Return the [x, y] coordinate for the center point of the cell that contains the specified text.  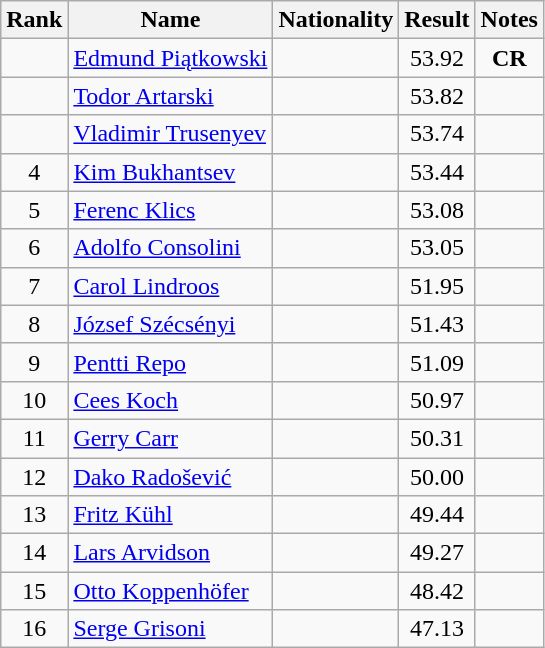
9 [34, 362]
Fritz Kühl [170, 515]
József Szécsényi [170, 324]
10 [34, 400]
50.00 [437, 477]
12 [34, 477]
Gerry Carr [170, 438]
13 [34, 515]
Serge Grisoni [170, 629]
51.95 [437, 286]
Notes [509, 20]
5 [34, 210]
15 [34, 591]
Carol Lindroos [170, 286]
50.97 [437, 400]
53.05 [437, 248]
Dako Radošević [170, 477]
CR [509, 58]
Lars Arvidson [170, 553]
Result [437, 20]
11 [34, 438]
Pentti Repo [170, 362]
51.09 [437, 362]
Cees Koch [170, 400]
53.82 [437, 96]
48.42 [437, 591]
Kim Bukhantsev [170, 172]
Ferenc Klics [170, 210]
Edmund Piątkowski [170, 58]
Adolfo Consolini [170, 248]
8 [34, 324]
Nationality [336, 20]
Vladimir Trusenyev [170, 134]
49.27 [437, 553]
7 [34, 286]
4 [34, 172]
Rank [34, 20]
Name [170, 20]
6 [34, 248]
14 [34, 553]
49.44 [437, 515]
50.31 [437, 438]
51.43 [437, 324]
53.08 [437, 210]
53.92 [437, 58]
47.13 [437, 629]
53.44 [437, 172]
Otto Koppenhöfer [170, 591]
53.74 [437, 134]
16 [34, 629]
Todor Artarski [170, 96]
